Pinpoint the cell where the given text exists, returning its [X, Y] midpoint coordinate. 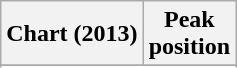
Chart (2013) [72, 34]
Peakposition [189, 34]
